Locate the cell with the specified text and output its (X, Y) center coordinate. 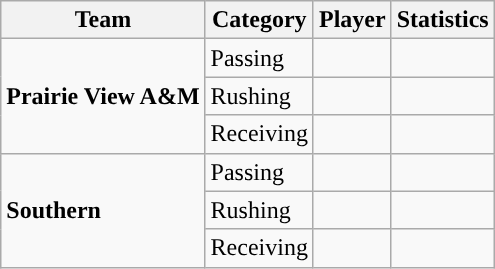
Team (103, 20)
Player (352, 20)
Category (259, 20)
Prairie View A&M (103, 96)
Statistics (442, 20)
Southern (103, 210)
